Output the [X, Y] coordinate of the center of the cell containing the given text.  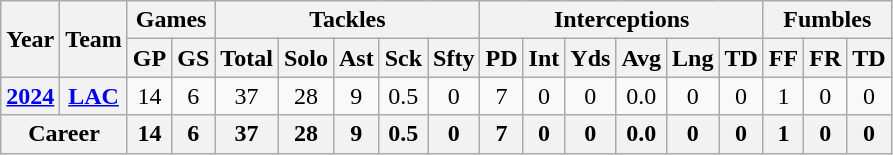
Tackles [348, 20]
Sck [403, 58]
Int [544, 58]
LAC [94, 96]
Year [30, 39]
Fumbles [827, 20]
Lng [692, 58]
PD [502, 58]
Team [94, 39]
Total [247, 58]
FF [783, 58]
FR [826, 58]
GS [194, 58]
Ast [356, 58]
Yds [590, 58]
Career [64, 134]
GP [149, 58]
Games [170, 20]
Avg [642, 58]
2024 [30, 96]
Solo [306, 58]
Interceptions [622, 20]
Sfty [454, 58]
